Find where the given text appears and provide that cell's center as (X, Y) coordinate. 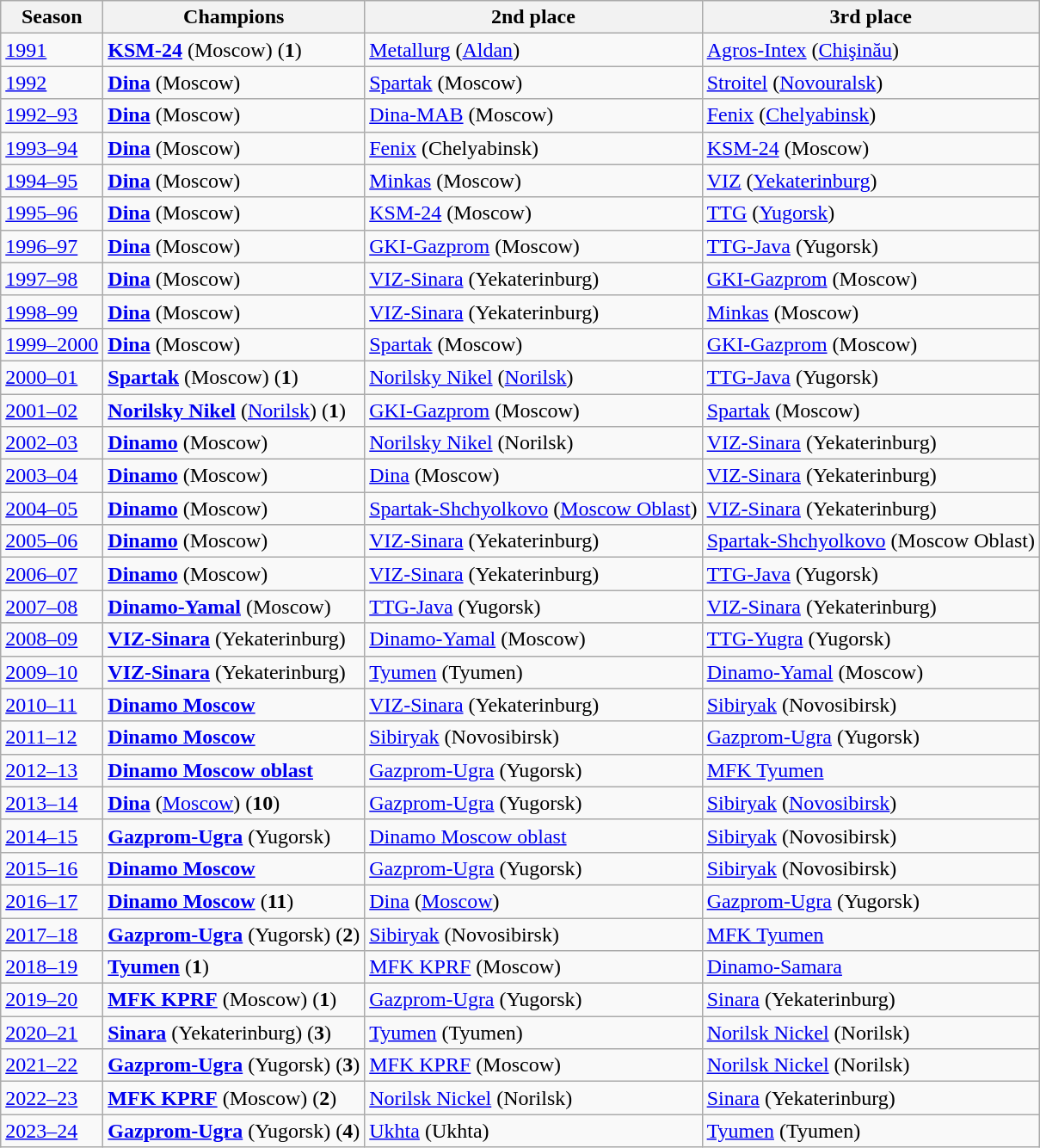
2013–14 (52, 803)
Champions (234, 17)
2009–10 (52, 672)
Stroitel (Novouralsk) (871, 83)
TTG-Yugra (Yugorsk) (871, 639)
1992–93 (52, 115)
Metallurg (Aldan) (533, 50)
2014–15 (52, 836)
Ukhta (Ukhta) (533, 1131)
2006–07 (52, 574)
2001–02 (52, 410)
2012–13 (52, 770)
1997–98 (52, 279)
2021–22 (52, 1065)
2010–11 (52, 705)
KSM-24 (Moscow) (1) (234, 50)
1992 (52, 83)
Tyumen (1) (234, 967)
Gazprom-Ugra (Yugorsk) (4) (234, 1131)
2015–16 (52, 868)
2011–12 (52, 738)
2018–19 (52, 967)
Dina (Moscow) (10) (234, 803)
Spartak (Moscow) (1) (234, 377)
1991 (52, 50)
2016–17 (52, 901)
1995–96 (52, 213)
Dina-MAB (Moscow) (533, 115)
TTG (Yugorsk) (871, 213)
Agros-Intex (Chişinău) (871, 50)
VIZ (Yekaterinburg) (871, 181)
Dinamo Moscow (11) (234, 901)
2004–05 (52, 509)
2000–01 (52, 377)
1993–94 (52, 148)
1994–95 (52, 181)
Norilsky Nikel (Norilsk) (1) (234, 410)
2022–23 (52, 1098)
Gazprom-Ugra (Yugorsk) (3) (234, 1065)
2019–20 (52, 1000)
Dinamo-Samara (871, 967)
2008–09 (52, 639)
2023–24 (52, 1131)
MFK KPRF (Moscow) (1) (234, 1000)
Season (52, 17)
2020–21 (52, 1033)
2003–04 (52, 476)
2nd place (533, 17)
1998–99 (52, 312)
Sinara (Yekaterinburg) (3) (234, 1033)
2007–08 (52, 607)
2005–06 (52, 541)
2002–03 (52, 443)
3rd place (871, 17)
1999–2000 (52, 344)
2017–18 (52, 934)
Gazprom-Ugra (Yugorsk) (2) (234, 934)
MFK KPRF (Moscow) (2) (234, 1098)
1996–97 (52, 246)
